Extract the (x, y) coordinate from the center of the cell holding the provided text.  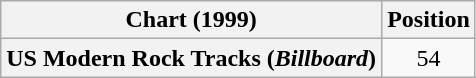
Chart (1999) (192, 20)
54 (429, 58)
Position (429, 20)
US Modern Rock Tracks (Billboard) (192, 58)
